Provide the [x, y] coordinate of the cell's center where the given text is located.  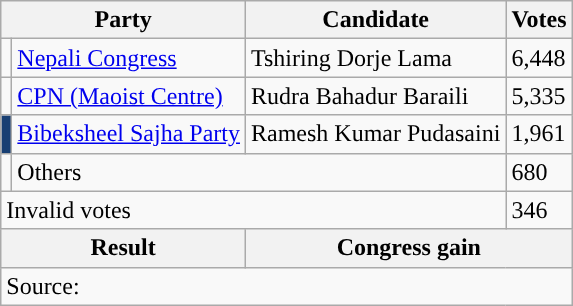
Others [259, 172]
1,961 [539, 134]
Invalid votes [254, 210]
Nepali Congress [129, 58]
Rudra Bahadur Baraili [376, 96]
Bibeksheel Sajha Party [129, 134]
5,335 [539, 96]
346 [539, 210]
Ramesh Kumar Pudasaini [376, 134]
Party [124, 20]
CPN (Maoist Centre) [129, 96]
Candidate [376, 20]
Congress gain [410, 248]
Result [124, 248]
680 [539, 172]
Tshiring Dorje Lama [376, 58]
Votes [539, 20]
6,448 [539, 58]
Source: [286, 286]
